Determine the [x, y] coordinate at the center of the cell enclosing the given text.  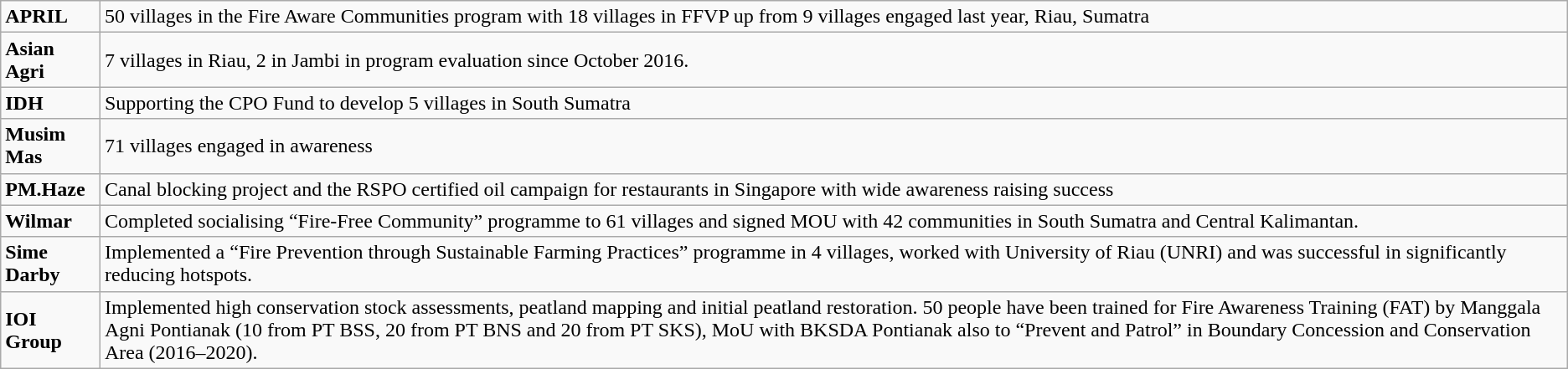
71 villages engaged in awareness [833, 146]
Asian Agri [50, 60]
50 villages in the Fire Aware Communities program with 18 villages in FFVP up from 9 villages engaged last year, Riau, Sumatra [833, 17]
Sime Darby [50, 264]
IOI Group [50, 330]
Wilmar [50, 221]
APRIL [50, 17]
Completed socialising “Fire-Free Community” programme to 61 villages and signed MOU with 42 communities in South Sumatra and Central Kalimantan. [833, 221]
Musim Mas [50, 146]
IDH [50, 103]
PM.Haze [50, 189]
7 villages in Riau, 2 in Jambi in program evaluation since October 2016. [833, 60]
Supporting the CPO Fund to develop 5 villages in South Sumatra [833, 103]
Canal blocking project and the RSPO certified oil campaign for restaurants in Singapore with wide awareness raising success [833, 189]
